Extract the [X, Y] coordinate from the center of the cell holding the provided text.  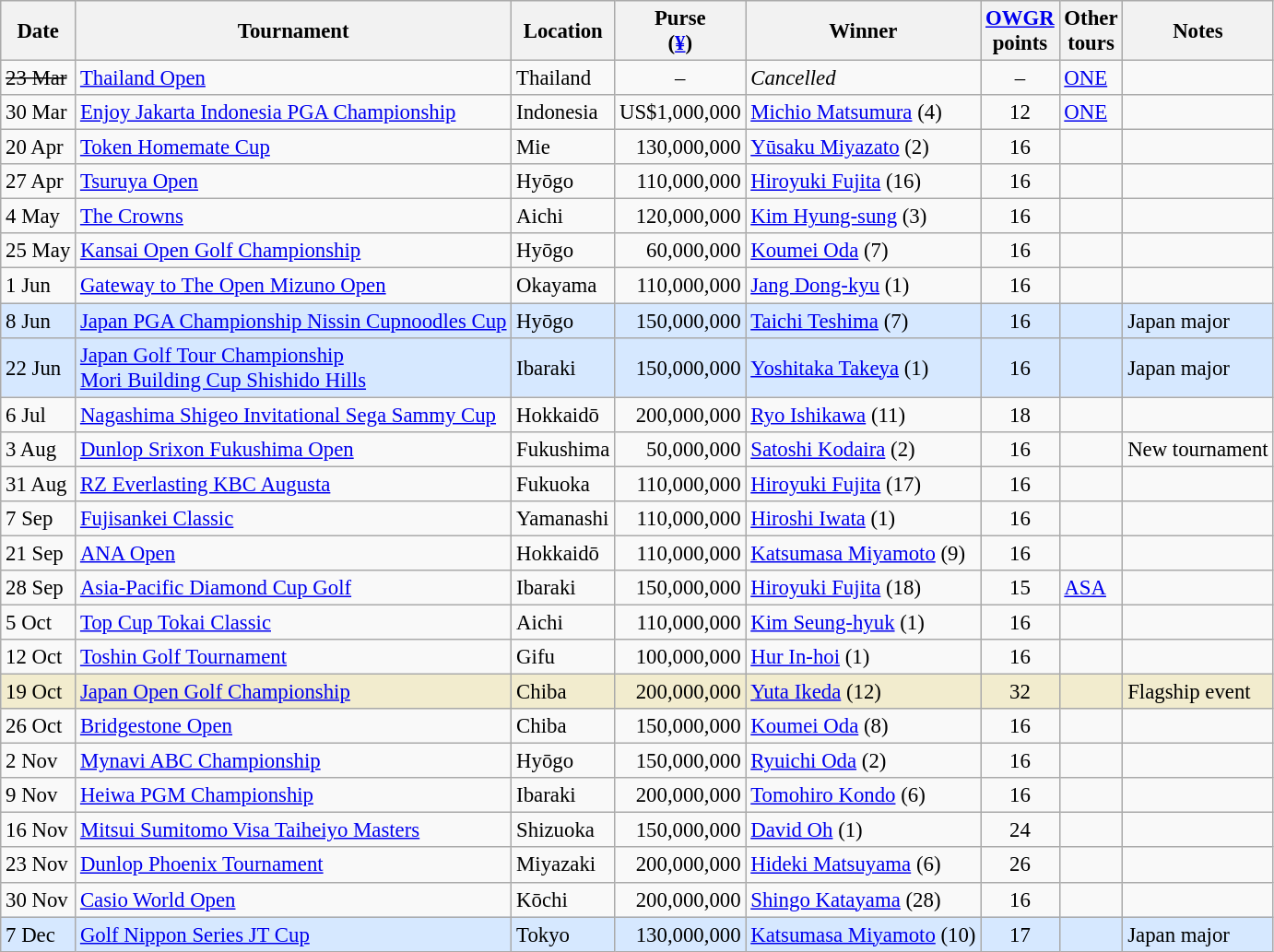
Thailand Open [293, 78]
25 May [39, 252]
Tsuruya Open [293, 182]
Fukuoka [563, 484]
Japan Golf Tour ChampionshipMori Building Cup Shishido Hills [293, 367]
31 Aug [39, 484]
RZ Everlasting KBC Augusta [293, 484]
Hiroyuki Fujita (18) [863, 588]
Bridgestone Open [293, 726]
Katsumasa Miyamoto (10) [863, 934]
100,000,000 [680, 657]
19 Oct [39, 692]
Japan PGA Championship Nissin Cupnoodles Cup [293, 321]
Golf Nippon Series JT Cup [293, 934]
Okayama [563, 286]
Dunlop Phoenix Tournament [293, 865]
Shizuoka [563, 830]
16 Nov [39, 830]
12 Oct [39, 657]
Othertours [1091, 31]
Japan Open Golf Championship [293, 692]
17 [1020, 934]
Winner [863, 31]
Katsumasa Miyamoto (9) [863, 553]
7 Dec [39, 934]
26 Oct [39, 726]
Yuta Ikeda (12) [863, 692]
New tournament [1198, 449]
Miyazaki [563, 865]
Indonesia [563, 112]
Fujisankei Classic [293, 519]
Fukushima [563, 449]
Mitsui Sumitomo Visa Taiheiyo Masters [293, 830]
Location [563, 31]
6 Jul [39, 415]
120,000,000 [680, 217]
OWGRpoints [1020, 31]
26 [1020, 865]
27 Apr [39, 182]
Tokyo [563, 934]
Thailand [563, 78]
Yamanashi [563, 519]
9 Nov [39, 795]
The Crowns [293, 217]
Enjoy Jakarta Indonesia PGA Championship [293, 112]
4 May [39, 217]
Hideki Matsuyama (6) [863, 865]
Top Cup Tokai Classic [293, 622]
21 Sep [39, 553]
Kansai Open Golf Championship [293, 252]
Flagship event [1198, 692]
Dunlop Srixon Fukushima Open [293, 449]
Gateway to The Open Mizuno Open [293, 286]
1 Jun [39, 286]
12 [1020, 112]
ASA [1091, 588]
20 Apr [39, 147]
Date [39, 31]
Gifu [563, 657]
Hur In-hoi (1) [863, 657]
Hiroyuki Fujita (17) [863, 484]
Koumei Oda (8) [863, 726]
24 [1020, 830]
23 Mar [39, 78]
Cancelled [863, 78]
Taichi Teshima (7) [863, 321]
Token Homemate Cup [293, 147]
Mynavi ABC Championship [293, 761]
Michio Matsumura (4) [863, 112]
Mie [563, 147]
60,000,000 [680, 252]
15 [1020, 588]
2 Nov [39, 761]
18 [1020, 415]
28 Sep [39, 588]
Hiroshi Iwata (1) [863, 519]
Purse(¥) [680, 31]
Kim Hyung-sung (3) [863, 217]
Koumei Oda (7) [863, 252]
Ryuichi Oda (2) [863, 761]
23 Nov [39, 865]
Nagashima Shigeo Invitational Sega Sammy Cup [293, 415]
US$1,000,000 [680, 112]
Notes [1198, 31]
Hiroyuki Fujita (16) [863, 182]
Jang Dong-kyu (1) [863, 286]
32 [1020, 692]
ANA Open [293, 553]
50,000,000 [680, 449]
David Oh (1) [863, 830]
Asia-Pacific Diamond Cup Golf [293, 588]
Casio World Open [293, 899]
3 Aug [39, 449]
Ryo Ishikawa (11) [863, 415]
Kim Seung-hyuk (1) [863, 622]
Tournament [293, 31]
5 Oct [39, 622]
Kōchi [563, 899]
Heiwa PGM Championship [293, 795]
Satoshi Kodaira (2) [863, 449]
Shingo Katayama (28) [863, 899]
7 Sep [39, 519]
Toshin Golf Tournament [293, 657]
Yoshitaka Takeya (1) [863, 367]
Yūsaku Miyazato (2) [863, 147]
8 Jun [39, 321]
30 Mar [39, 112]
22 Jun [39, 367]
30 Nov [39, 899]
Tomohiro Kondo (6) [863, 795]
